Scan for the cell matching the given text and deliver its (x, y) coordinate at center. 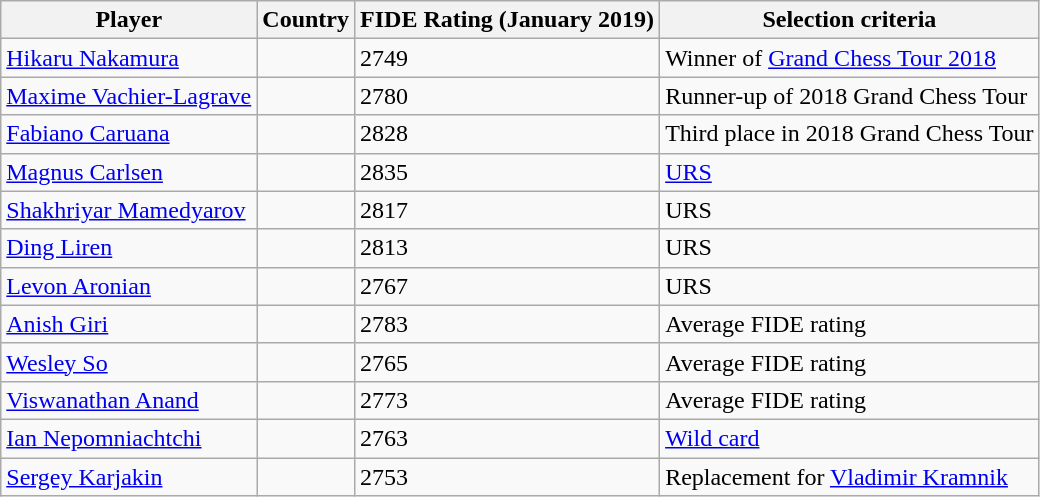
Shakhriyar Mamedyarov (129, 210)
2749 (508, 58)
Third place in 2018 Grand Chess Tour (850, 134)
2835 (508, 172)
2767 (508, 286)
Wesley So (129, 362)
Magnus Carlsen (129, 172)
Winner of Grand Chess Tour 2018 (850, 58)
2783 (508, 324)
2828 (508, 134)
2817 (508, 210)
Selection criteria (850, 20)
2763 (508, 438)
FIDE Rating (January 2019) (508, 20)
Ding Liren (129, 248)
Wild card (850, 438)
Hikaru Nakamura (129, 58)
Ian Nepomniachtchi (129, 438)
Sergey Karjakin (129, 477)
Player (129, 20)
Anish Giri (129, 324)
Fabiano Caruana (129, 134)
Replacement for Vladimir Kramnik (850, 477)
Levon Aronian (129, 286)
Country (306, 20)
2753 (508, 477)
Maxime Vachier-Lagrave (129, 96)
2780 (508, 96)
Runner-up of 2018 Grand Chess Tour (850, 96)
Viswanathan Anand (129, 400)
2813 (508, 248)
2765 (508, 362)
2773 (508, 400)
